Detect which cell encompasses the target text, then output its (x, y) center coordinate. 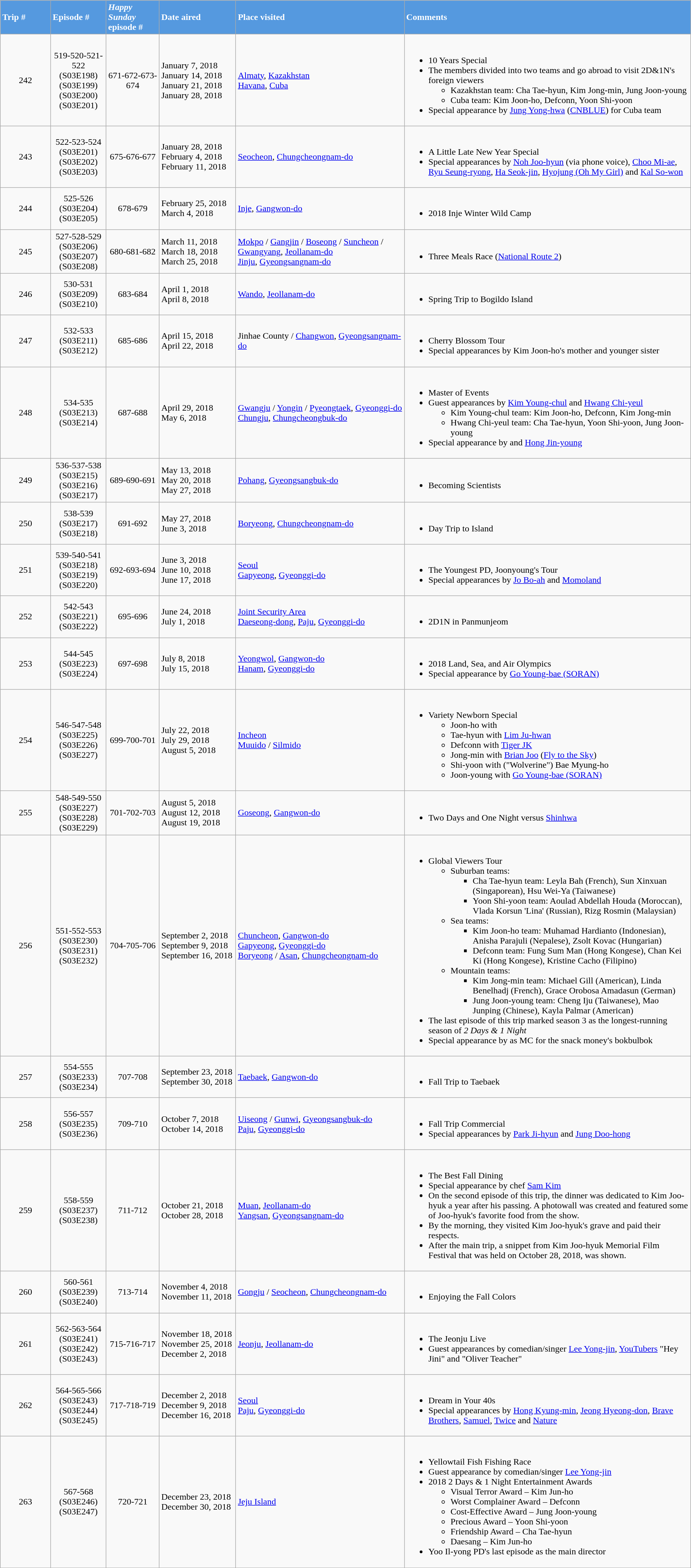
254 (26, 740)
April 15, 2018April 22, 2018 (197, 341)
542-543(S03E221)(S03E222) (78, 617)
Episode # (78, 17)
Fall Trip to Taebaek (547, 1077)
252 (26, 617)
680-681-682 (133, 251)
248 (26, 412)
Enjoying the Fall Colors (547, 1292)
November 18, 2018November 25, 2018December 2, 2018 (197, 1343)
2018 Inje Winter Wild Camp (547, 208)
Chuncheon, Gangwon-doGapyeong, Gyeonggi-doBoryeong / Asan, Chungcheongnam-do (320, 945)
522-523-524(S03E201)(S03E202)(S03E203) (78, 157)
539-540-541(S03E218)(S03E219)(S03E220) (78, 570)
Place visited (320, 17)
253 (26, 663)
December 23, 2018December 30, 2018 (197, 1502)
Boryeong, Chungcheongnam-do (320, 523)
Trip # (26, 17)
532-533(S03E211)(S03E212) (78, 341)
Wando, Jeollanam-do (320, 294)
February 25, 2018March 4, 2018 (197, 208)
April 1, 2018April 8, 2018 (197, 294)
697-698 (133, 663)
The Youngest PD, Joonyoung's TourSpecial appearances by Jo Bo-ah and Momoland (547, 570)
October 21, 2018October 28, 2018 (197, 1211)
Spring Trip to Bogildo Island (547, 294)
Three Meals Race (National Route 2) (547, 251)
709-710 (133, 1124)
683-684 (133, 294)
258 (26, 1124)
560-561(S03E239)(S03E240) (78, 1292)
2D1N in Panmunjeom (547, 617)
556-557(S03E235)(S03E236) (78, 1124)
260 (26, 1292)
562-563-564(S03E241)(S03E242)(S03E243) (78, 1343)
Inje, Gangwon-do (320, 208)
Comments (547, 17)
Day Trip to Island (547, 523)
243 (26, 157)
Jinhae County / Changwon, Gyeongsangnam-do (320, 341)
Becoming Scientists (547, 480)
564-565-566(S03E243)(S03E244)(S03E245) (78, 1406)
701-702-703 (133, 813)
2018 Land, Sea, and Air OlympicsSpecial appearance by Go Young-bae (SORAN) (547, 663)
720-721 (133, 1502)
548-549-550(S03E227)(S03E228)(S03E229) (78, 813)
263 (26, 1502)
685-686 (133, 341)
551-552-553(S03E230)(S03E231)(S03E232) (78, 945)
September 2, 2018September 9, 2018September 16, 2018 (197, 945)
Yeongwol, Gangwon-doHanam, Gyeonggi-do (320, 663)
255 (26, 813)
May 27, 2018June 3, 2018 (197, 523)
October 7, 2018October 14, 2018 (197, 1124)
July 8, 2018July 15, 2018 (197, 663)
256 (26, 945)
249 (26, 480)
525-526(S03E204)(S03E205) (78, 208)
Date aired (197, 17)
Two Days and One Night versus Shinhwa (547, 813)
692-693-694 (133, 570)
Joint Security AreaDaeseong-dong, Paju, Gyeonggi-do (320, 617)
527-528-529(S03E206)(S03E207)(S03E208) (78, 251)
554-555(S03E233)(S03E234) (78, 1077)
530-531(S03E209)(S03E210) (78, 294)
May 13, 2018May 20, 2018May 27, 2018 (197, 480)
Dream in Your 40sSpecial appearances by Hong Kyung-min, Jeong Hyeong-don, Brave Brothers, Samuel, Twice and Nature (547, 1406)
707-708 (133, 1077)
245 (26, 251)
546-547-548(S03E225)(S03E226)(S03E227) (78, 740)
675-676-677 (133, 157)
Jeju Island (320, 1502)
689-690-691 (133, 480)
242 (26, 80)
519-520-521-522(S03E198)(S03E199)(S03E200)(S03E201) (78, 80)
November 4, 2018November 11, 2018 (197, 1292)
250 (26, 523)
699-700-701 (133, 740)
June 24, 2018July 1, 2018 (197, 617)
SeoulGapyeong, Gyeonggi-do (320, 570)
Gongju / Seocheon, Chungcheongnam-do (320, 1292)
Taebaek, Gangwon-do (320, 1077)
The Jeonju LiveGuest appearances by comedian/singer Lee Yong-jin, YouTubers "Hey Jini" and "Oliver Teacher" (547, 1343)
695-696 (133, 617)
September 23, 2018September 30, 2018 (197, 1077)
January 28, 2018February 4, 2018February 11, 2018 (197, 157)
Gwangju / Yongin / Pyeongtaek, Gyeonggi-doChungju, Chungcheongbuk-do (320, 412)
April 29, 2018May 6, 2018 (197, 412)
257 (26, 1077)
678-679 (133, 208)
538-539(S03E217)(S03E218) (78, 523)
713-714 (133, 1292)
567-568(S03E246)(S03E247) (78, 1502)
704-705-706 (133, 945)
Uiseong / Gunwi, Gyeongsangbuk-doPaju, Gyeonggi-do (320, 1124)
715-716-717 (133, 1343)
717-718-719 (133, 1406)
August 5, 2018August 12, 2018August 19, 2018 (197, 813)
January 7, 2018January 14, 2018January 21, 2018January 28, 2018 (197, 80)
247 (26, 341)
Seocheon, Chungcheongnam-do (320, 157)
Jeonju, Jeollanam-do (320, 1343)
July 22, 2018July 29, 2018August 5, 2018 (197, 740)
IncheonMuuido / Silmido (320, 740)
259 (26, 1211)
Fall Trip CommercialSpecial appearances by Park Ji-hyun and Jung Doo-hong (547, 1124)
261 (26, 1343)
December 2, 2018December 9, 2018December 16, 2018 (197, 1406)
Almaty, KazakhstanHavana, Cuba (320, 80)
Pohang, Gyeongsangbuk-do (320, 480)
SeoulPaju, Gyeonggi-do (320, 1406)
711-712 (133, 1211)
Mokpo / Gangjin / Boseong / Suncheon / Gwangyang, Jeollanam-doJinju, Gyeongsangnam-do (320, 251)
251 (26, 570)
Muan, Jeollanam-doYangsan, Gyeongsangnam-do (320, 1211)
244 (26, 208)
544-545(S03E223)(S03E224) (78, 663)
691-692 (133, 523)
June 3, 2018June 10, 2018June 17, 2018 (197, 570)
March 11, 2018March 18, 2018March 25, 2018 (197, 251)
534-535(S03E213)(S03E214) (78, 412)
246 (26, 294)
Goseong, Gangwon-do (320, 813)
671-672-673-674 (133, 80)
Cherry Blossom TourSpecial appearances by Kim Joon-ho's mother and younger sister (547, 341)
536-537-538(S03E215)(S03E216)(S03E217) (78, 480)
687-688 (133, 412)
Happy Sunday episode # (133, 17)
262 (26, 1406)
558-559(S03E237)(S03E238) (78, 1211)
